Pinpoint the cell where the given text exists, returning its [X, Y] midpoint coordinate. 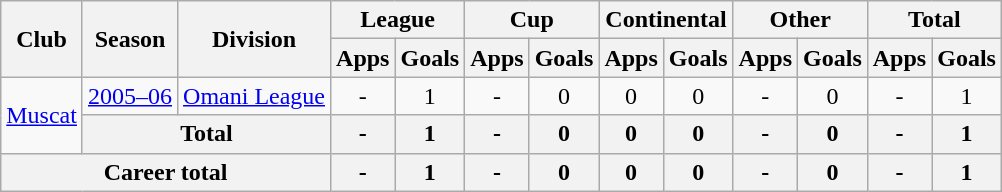
Omani League [254, 96]
Other [800, 20]
Club [42, 39]
Continental [666, 20]
Career total [166, 172]
Season [130, 39]
Muscat [42, 115]
2005–06 [130, 96]
Cup [532, 20]
Division [254, 39]
League [398, 20]
